Determine the [X, Y] coordinate at the center of the cell enclosing the given text.  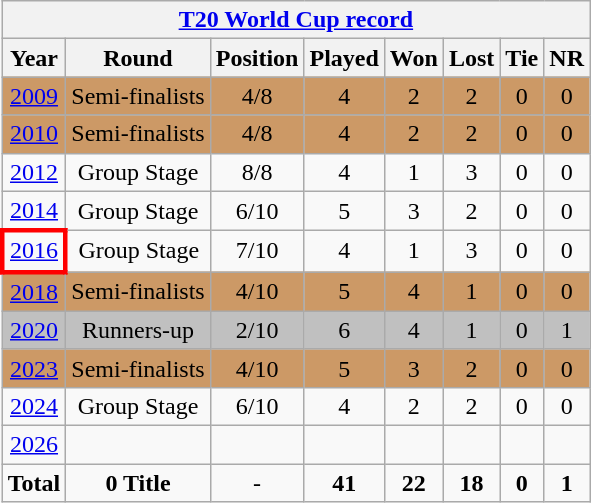
2023 [34, 368]
22 [414, 483]
2012 [34, 172]
18 [471, 483]
2026 [34, 444]
2020 [34, 330]
Round [138, 58]
T20 World Cup record [296, 20]
8/8 [257, 172]
Played [344, 58]
2014 [34, 211]
Total [34, 483]
2018 [34, 292]
0 Title [138, 483]
Position [257, 58]
NR [567, 58]
2016 [34, 252]
2024 [34, 406]
Lost [471, 58]
Runners-up [138, 330]
41 [344, 483]
6 [344, 330]
2010 [34, 134]
Tie [522, 58]
Year [34, 58]
7/10 [257, 252]
Won [414, 58]
2/10 [257, 330]
2009 [34, 96]
- [257, 483]
